Search for the cell housing the specified text and yield its [x, y] center coordinate. 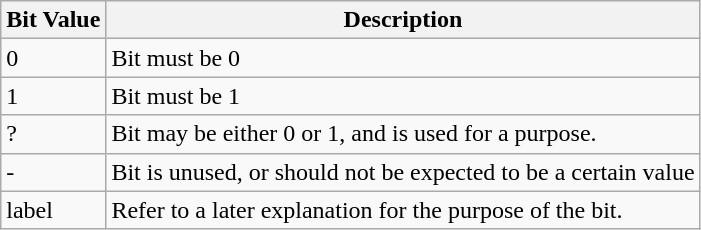
Bit may be either 0 or 1, and is used for a purpose. [403, 134]
Bit is unused, or should not be expected to be a certain value [403, 172]
Description [403, 20]
Bit must be 0 [403, 58]
- [54, 172]
Bit must be 1 [403, 96]
label [54, 210]
0 [54, 58]
Bit Value [54, 20]
? [54, 134]
1 [54, 96]
Refer to a later explanation for the purpose of the bit. [403, 210]
